Return the (x, y) coordinate for the center point of the cell that contains the specified text.  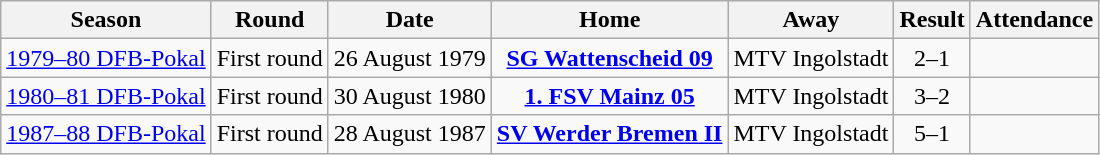
SV Werder Bremen II (610, 134)
Round (270, 20)
26 August 1979 (410, 58)
Home (610, 20)
28 August 1987 (410, 134)
SG Wattenscheid 09 (610, 58)
1980–81 DFB-Pokal (106, 96)
5–1 (932, 134)
Attendance (1034, 20)
Season (106, 20)
2–1 (932, 58)
Result (932, 20)
30 August 1980 (410, 96)
Away (811, 20)
1987–88 DFB-Pokal (106, 134)
3–2 (932, 96)
1979–80 DFB-Pokal (106, 58)
1. FSV Mainz 05 (610, 96)
Date (410, 20)
